For the text-containing cell, return its midpoint in (X, Y) coordinate format. 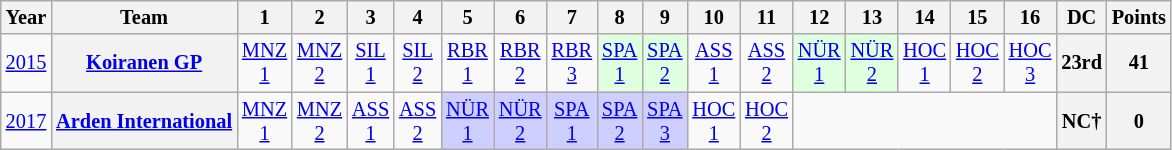
5 (468, 17)
SIL2 (418, 63)
NC† (1081, 121)
14 (924, 17)
SIL1 (370, 63)
41 (1139, 63)
4 (418, 17)
2017 (26, 121)
DC (1081, 17)
Team (144, 17)
HOC3 (1030, 63)
10 (714, 17)
3 (370, 17)
13 (872, 17)
SPA3 (664, 121)
15 (978, 17)
RBR1 (468, 63)
Koiranen GP (144, 63)
7 (572, 17)
Points (1139, 17)
1 (264, 17)
RBR3 (572, 63)
RBR2 (520, 63)
23rd (1081, 63)
9 (664, 17)
8 (620, 17)
6 (520, 17)
16 (1030, 17)
Year (26, 17)
12 (820, 17)
0 (1139, 121)
2 (320, 17)
11 (766, 17)
Arden International (144, 121)
2015 (26, 63)
